Output the (x, y) coordinate of the center of the cell containing the given text.  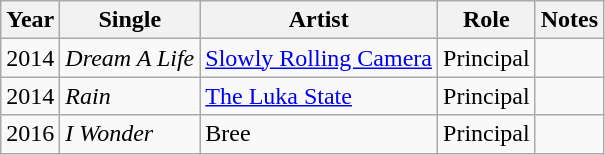
Single (130, 20)
Notes (569, 20)
Bree (319, 134)
Dream A Life (130, 58)
Slowly Rolling Camera (319, 58)
The Luka State (319, 96)
Role (487, 20)
I Wonder (130, 134)
2016 (30, 134)
Artist (319, 20)
Rain (130, 96)
Year (30, 20)
